Determine the (X, Y) coordinate at the center of the cell enclosing the given text.  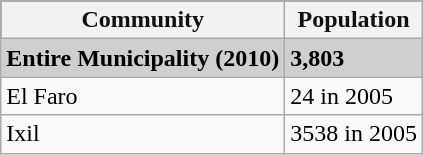
Entire Municipality (2010) (143, 58)
3538 in 2005 (354, 134)
24 in 2005 (354, 96)
Population (354, 20)
Ixil (143, 134)
3,803 (354, 58)
Community (143, 20)
El Faro (143, 96)
